Scan for the cell matching the given text and deliver its [x, y] coordinate at center. 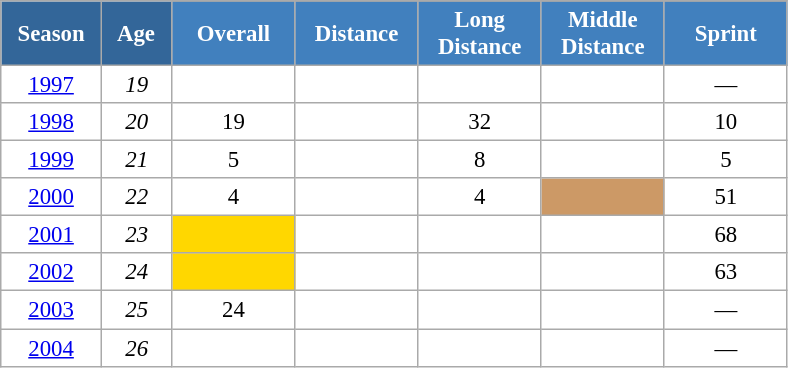
Age [136, 34]
23 [136, 235]
1997 [52, 85]
Middle Distance [602, 34]
2003 [52, 310]
1999 [52, 160]
2001 [52, 235]
2004 [52, 348]
8 [480, 160]
2002 [52, 273]
Distance [356, 34]
Sprint [726, 34]
32 [480, 122]
22 [136, 197]
63 [726, 273]
Overall [234, 34]
26 [136, 348]
20 [136, 122]
Long Distance [480, 34]
Season [52, 34]
2000 [52, 197]
10 [726, 122]
25 [136, 310]
51 [726, 197]
1998 [52, 122]
68 [726, 235]
21 [136, 160]
